From the cell containing the given text, extract its center point as (x, y) coordinate. 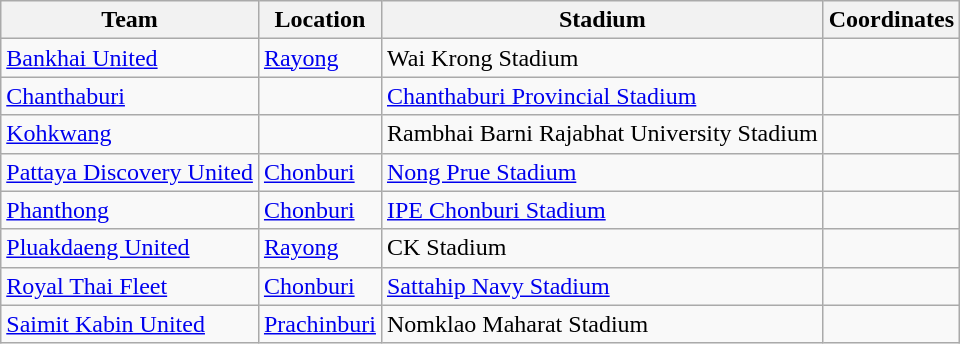
Coordinates (891, 20)
Kohkwang (130, 134)
Chanthaburi (130, 96)
Nomklao Maharat Stadium (602, 324)
Prachinburi (320, 324)
Phanthong (130, 210)
Sattahip Navy Stadium (602, 286)
Pluakdaeng United (130, 248)
Chanthaburi Provincial Stadium (602, 96)
Nong Prue Stadium (602, 172)
Bankhai United (130, 58)
IPE Chonburi Stadium (602, 210)
Saimit Kabin United (130, 324)
Pattaya Discovery United (130, 172)
Royal Thai Fleet (130, 286)
Wai Krong Stadium (602, 58)
CK Stadium (602, 248)
Team (130, 20)
Stadium (602, 20)
Rambhai Barni Rajabhat University Stadium (602, 134)
Location (320, 20)
